Determine the (X, Y) coordinate at the center of the cell enclosing the given text.  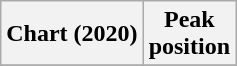
Peakposition (189, 34)
Chart (2020) (72, 34)
